Detect which cell encompasses the target text, then output its (x, y) center coordinate. 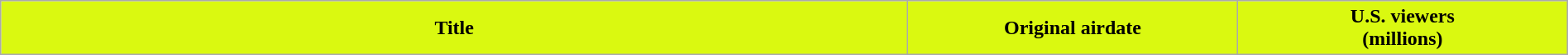
Original airdate (1073, 28)
U.S. viewers(millions) (1403, 28)
Title (455, 28)
